Find where the given text appears and provide that cell's center as (x, y) coordinate. 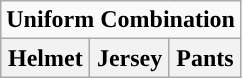
Helmet (46, 58)
Pants (204, 58)
Jersey (130, 58)
Uniform Combination (121, 20)
